Locate the cell with the specified text and output its (X, Y) center coordinate. 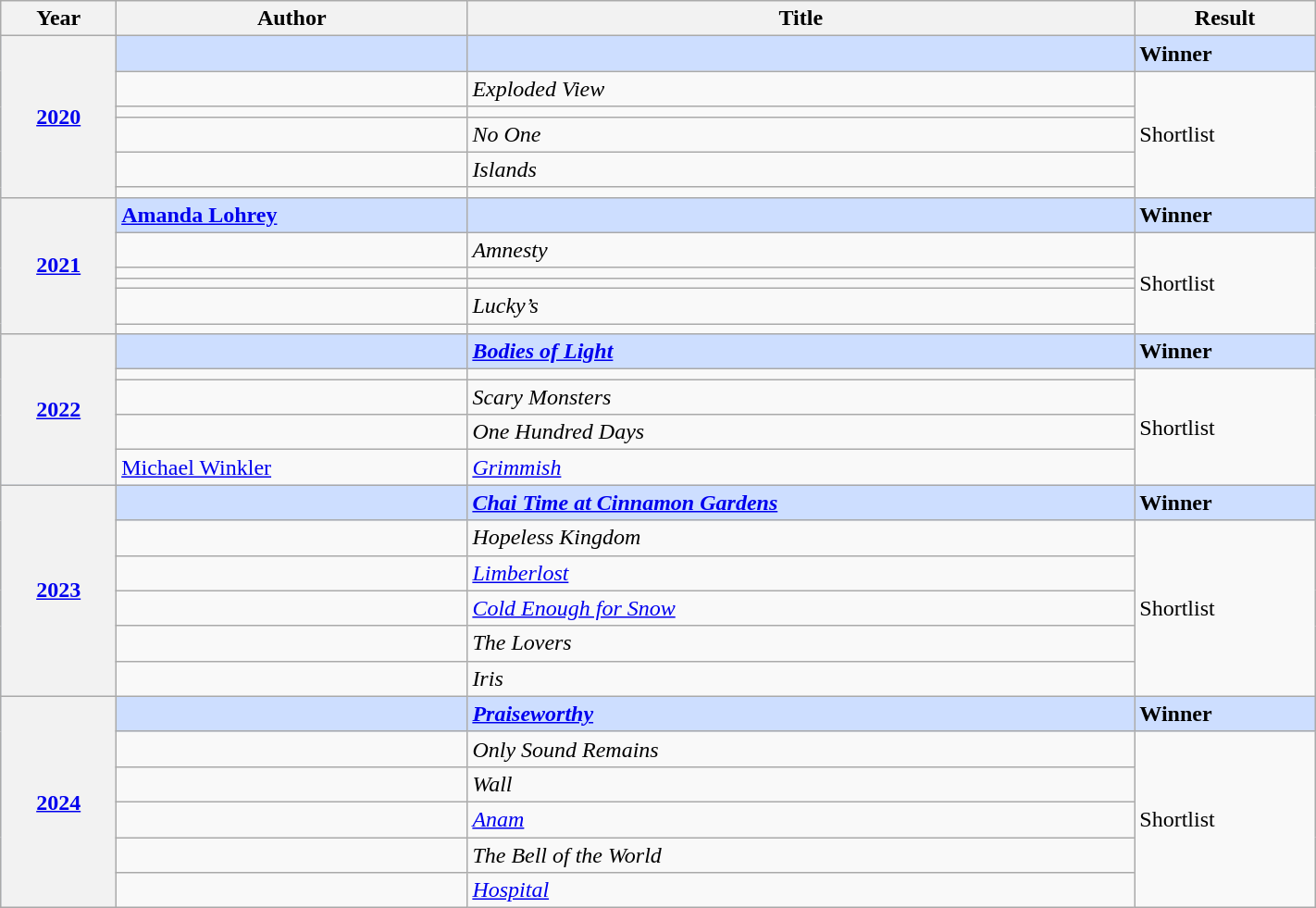
Praiseworthy (801, 714)
Amanda Lohrey (292, 215)
Hospital (801, 890)
No One (801, 134)
The Bell of the World (801, 854)
Wall (801, 784)
2024 (59, 802)
Iris (801, 678)
Exploded View (801, 89)
Amnesty (801, 250)
Anam (801, 819)
Result (1225, 19)
Chai Time at Cinnamon Gardens (801, 503)
Hopeless Kingdom (801, 538)
Bodies of Light (801, 352)
Cold Enough for Snow (801, 608)
Year (59, 19)
2022 (59, 409)
One Hundred Days (801, 432)
The Lovers (801, 643)
Only Sound Remains (801, 749)
Lucky’s (801, 305)
2023 (59, 591)
Islands (801, 169)
2020 (59, 117)
Michael Winkler (292, 467)
Limberlost (801, 573)
2021 (59, 265)
Scary Monsters (801, 397)
Author (292, 19)
Title (801, 19)
Grimmish (801, 467)
